Determine the [x, y] coordinate at the center of the cell enclosing the given text.  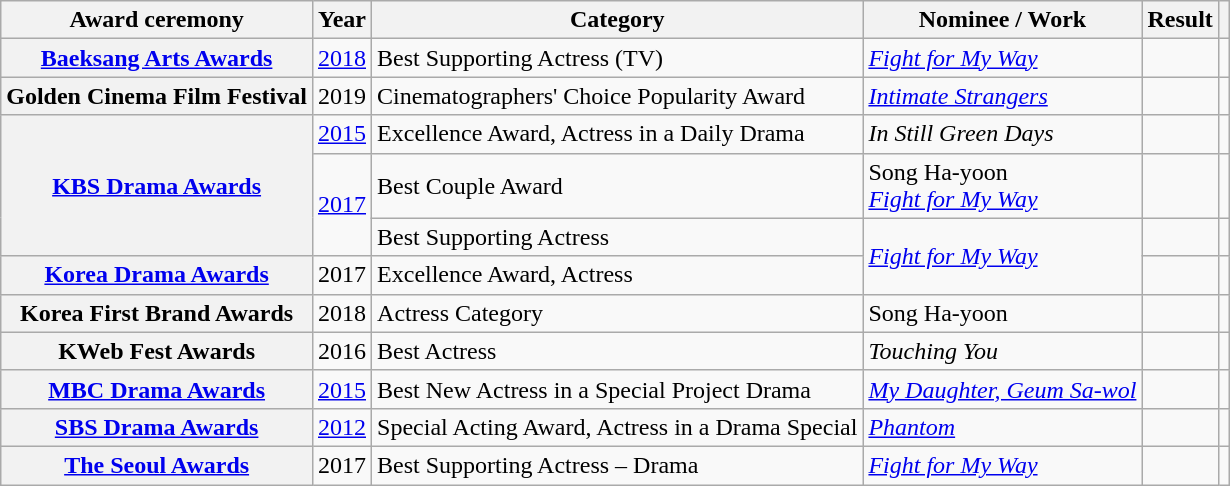
Korea Drama Awards [157, 275]
Song Ha-yoon Fight for My Way [1002, 186]
Best Couple Award [618, 186]
Song Ha-yoon [1002, 313]
Excellence Award, Actress in a Daily Drama [618, 134]
Year [342, 20]
My Daughter, Geum Sa-wol [1002, 389]
Award ceremony [157, 20]
Touching You [1002, 351]
Best New Actress in a Special Project Drama [618, 389]
SBS Drama Awards [157, 427]
Nominee / Work [1002, 20]
2016 [342, 351]
Actress Category [618, 313]
Special Acting Award, Actress in a Drama Special [618, 427]
Golden Cinema Film Festival [157, 96]
Category [618, 20]
The Seoul Awards [157, 465]
Best Supporting Actress (TV) [618, 58]
KBS Drama Awards [157, 186]
MBC Drama Awards [157, 389]
2012 [342, 427]
Result [1180, 20]
Best Actress [618, 351]
Cinematographers' Choice Popularity Award [618, 96]
Phantom [1002, 427]
In Still Green Days [1002, 134]
Best Supporting Actress – Drama [618, 465]
KWeb Fest Awards [157, 351]
Intimate Strangers [1002, 96]
Korea First Brand Awards [157, 313]
Baeksang Arts Awards [157, 58]
Best Supporting Actress [618, 237]
Excellence Award, Actress [618, 275]
2019 [342, 96]
